Detect which cell encompasses the target text, then output its [X, Y] center coordinate. 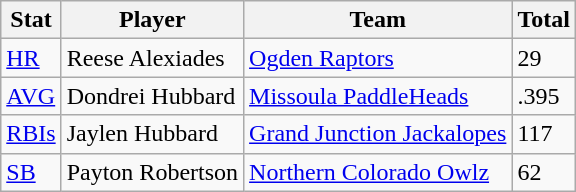
.395 [544, 96]
29 [544, 58]
Reese Alexiades [152, 58]
Stat [31, 20]
RBIs [31, 134]
Player [152, 20]
HR [31, 58]
Total [544, 20]
Dondrei Hubbard [152, 96]
Jaylen Hubbard [152, 134]
Grand Junction Jackalopes [378, 134]
Team [378, 20]
Ogden Raptors [378, 58]
Northern Colorado Owlz [378, 172]
62 [544, 172]
Payton Robertson [152, 172]
117 [544, 134]
SB [31, 172]
Missoula PaddleHeads [378, 96]
AVG [31, 96]
